Search for the cell housing the specified text and yield its (x, y) center coordinate. 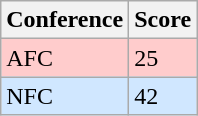
Score (163, 20)
AFC (65, 58)
NFC (65, 96)
25 (163, 58)
Conference (65, 20)
42 (163, 96)
